Provide the (X, Y) coordinate of the cell's center where the given text is located.  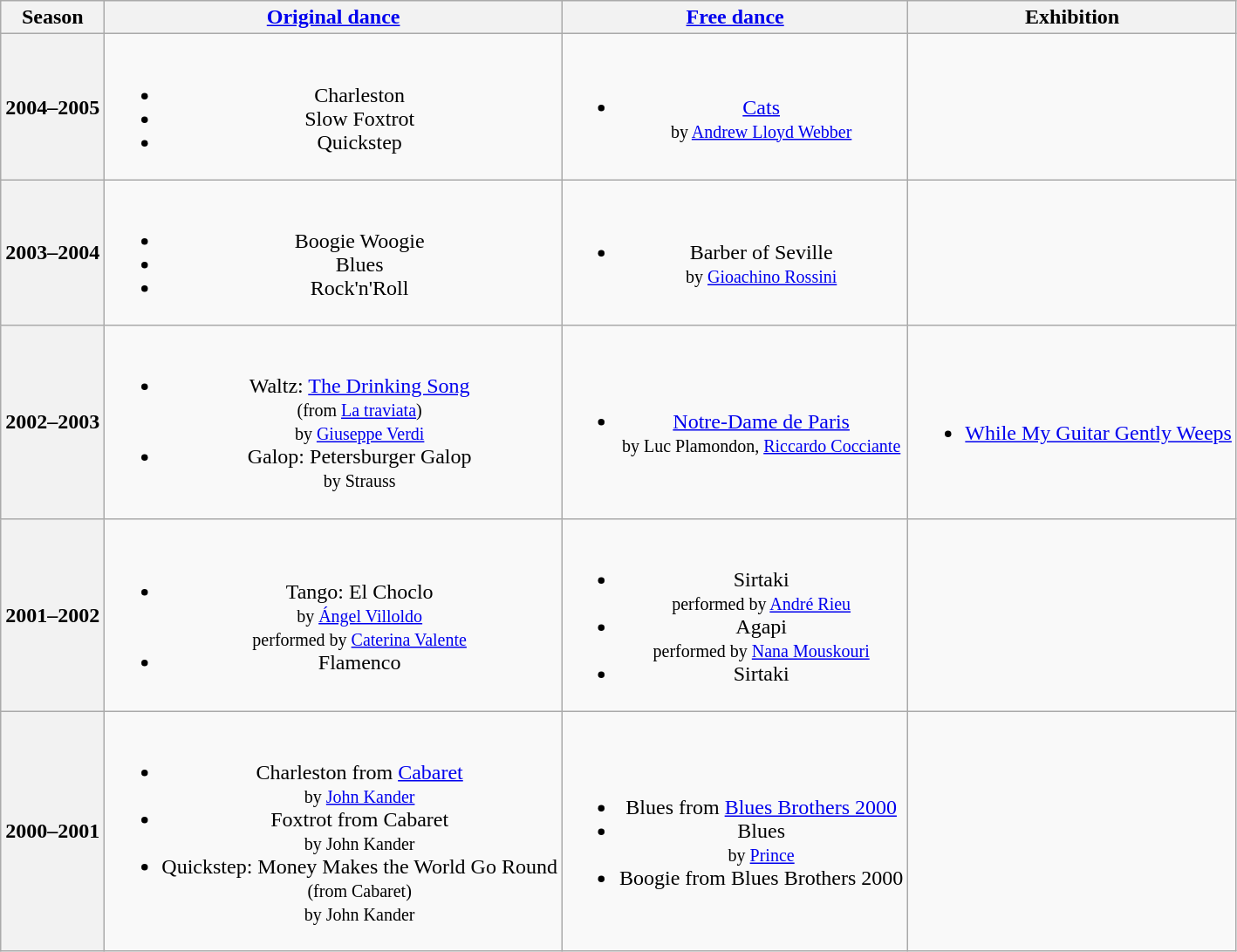
Tango: El Choclo by Ángel Villoldo performed by Caterina Valente Flamenco (333, 614)
Boogie WoogieBluesRock'n'Roll (333, 253)
Notre-Dame de Paris by Luc Plamondon, Riccardo Cocciante (735, 422)
2003–2004 (52, 253)
Exhibition (1073, 17)
Charleston from Cabaret by John Kander Foxtrot from Cabaret by John Kander Quickstep: Money Makes the World Go Round (from Cabaret) by John Kander (333, 831)
Blues from Blues Brothers 2000Blues by Prince Boogie from Blues Brothers 2000 (735, 831)
2004–2005 (52, 106)
While My Guitar Gently Weeps (1073, 422)
Original dance (333, 17)
Sirtaki performed by André Rieu Agapi performed by Nana Mouskouri Sirtaki (735, 614)
CharlestonSlow FoxtrotQuickstep (333, 106)
Barber of Seville by Gioachino Rossini (735, 253)
2001–2002 (52, 614)
Free dance (735, 17)
2002–2003 (52, 422)
Cats by Andrew Lloyd Webber (735, 106)
Season (52, 17)
2000–2001 (52, 831)
Waltz: The Drinking Song (from La traviata) by Giuseppe Verdi Galop: Petersburger Galop by Strauss (333, 422)
